Extract the (x, y) coordinate from the center of the cell holding the provided text.  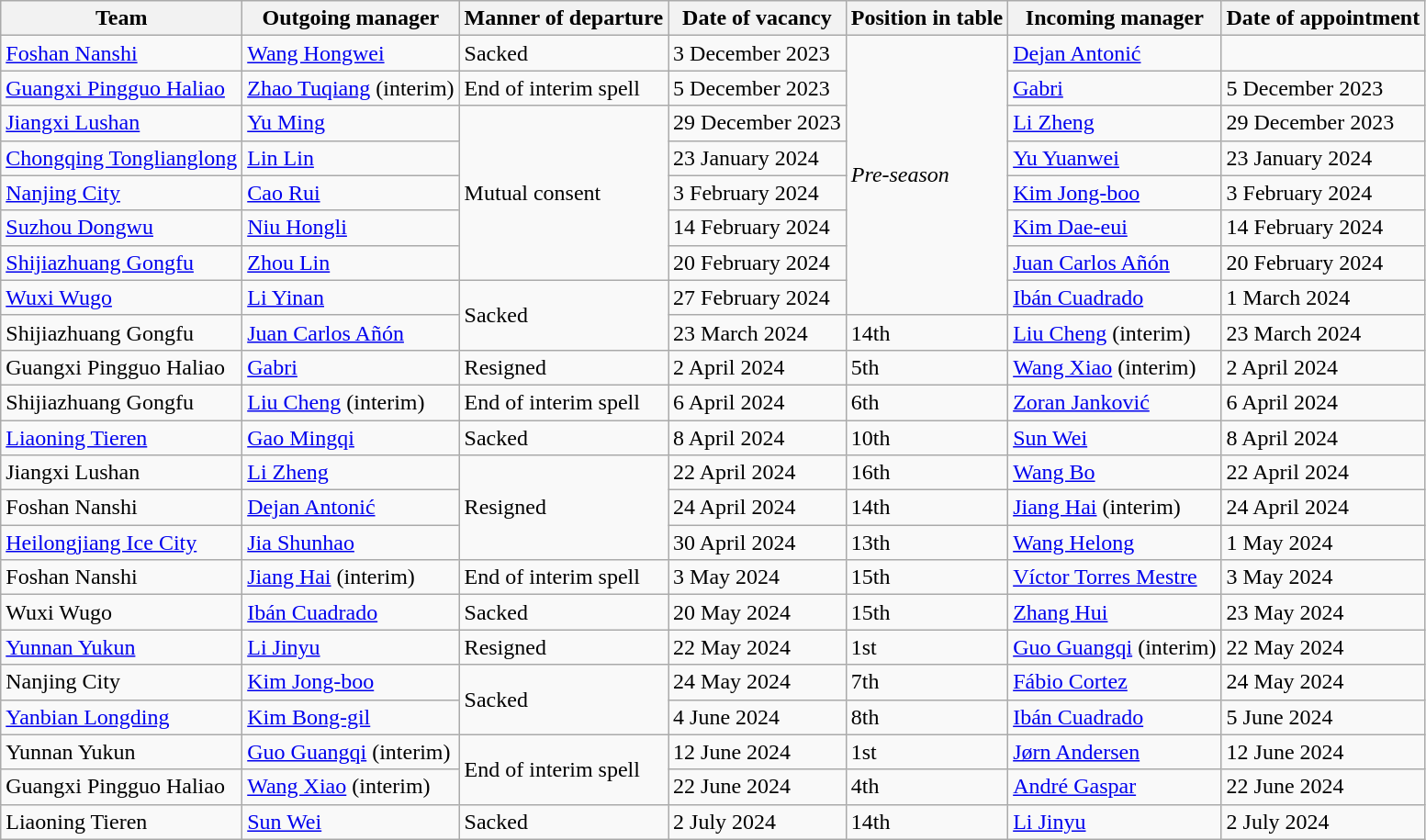
Wang Hongwei (351, 53)
Incoming manager (1115, 18)
Li Yinan (351, 297)
Zhang Hui (1115, 612)
23 May 2024 (1323, 612)
Kim Bong-gil (351, 717)
Date of vacancy (758, 18)
André Gaspar (1115, 787)
Pre-season (926, 175)
4 June 2024 (758, 717)
27 February 2024 (758, 297)
Zhou Lin (351, 263)
Date of appointment (1323, 18)
Gao Mingqi (351, 438)
8th (926, 717)
Heilongjiang Ice City (121, 543)
6th (926, 402)
Position in table (926, 18)
Cao Rui (351, 193)
20 May 2024 (758, 612)
Outgoing manager (351, 18)
13th (926, 543)
Lin Lin (351, 158)
1 March 2024 (1323, 297)
7th (926, 682)
Yanbian Longding (121, 717)
30 April 2024 (758, 543)
1 May 2024 (1323, 543)
3 December 2023 (758, 53)
4th (926, 787)
Wang Bo (1115, 473)
Wang Helong (1115, 543)
Yu Ming (351, 123)
5 June 2024 (1323, 717)
Niu Hongli (351, 228)
Kim Dae-eui (1115, 228)
Team (121, 18)
Chongqing Tonglianglong (121, 158)
Yu Yuanwei (1115, 158)
Suzhou Dongwu (121, 228)
10th (926, 438)
Zoran Janković (1115, 402)
16th (926, 473)
Jørn Andersen (1115, 752)
Zhao Tuqiang (interim) (351, 88)
Víctor Torres Mestre (1115, 577)
5th (926, 367)
Mutual consent (564, 193)
Fábio Cortez (1115, 682)
Manner of departure (564, 18)
Jia Shunhao (351, 543)
